From the cell containing the given text, extract its center point as (x, y) coordinate. 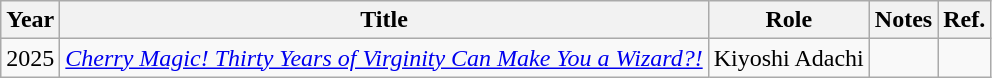
Ref. (964, 20)
Kiyoshi Adachi (788, 58)
Notes (903, 20)
Title (384, 20)
Year (30, 20)
Cherry Magic! Thirty Years of Virginity Can Make You a Wizard?! (384, 58)
Role (788, 20)
2025 (30, 58)
